Return the [x, y] coordinate for the center point of the cell that contains the specified text.  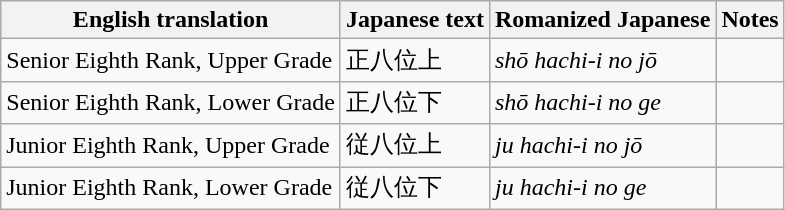
Senior Eighth Rank, Upper Grade [171, 60]
Senior Eighth Rank, Lower Grade [171, 102]
Notes [750, 20]
従八位上 [414, 146]
正八位下 [414, 102]
ju hachi-i no ge [602, 188]
Romanized Japanese [602, 20]
ju hachi-i no jō [602, 146]
shō hachi-i no ge [602, 102]
English translation [171, 20]
shō hachi-i no jō [602, 60]
Japanese text [414, 20]
正八位上 [414, 60]
Junior Eighth Rank, Upper Grade [171, 146]
Junior Eighth Rank, Lower Grade [171, 188]
従八位下 [414, 188]
